Locate the cell with the specified text and output its (X, Y) center coordinate. 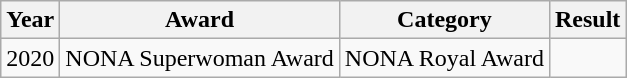
Category (444, 20)
2020 (30, 58)
Award (200, 20)
Result (587, 20)
Year (30, 20)
NONA Superwoman Award (200, 58)
NONA Royal Award (444, 58)
